Capture the cell that displays the provided text and extract its [X, Y] central coordinate. 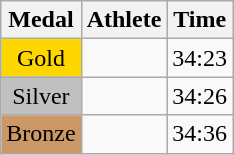
Medal [41, 20]
34:23 [200, 58]
Bronze [41, 134]
Time [200, 20]
34:36 [200, 134]
Athlete [124, 20]
Silver [41, 96]
Gold [41, 58]
34:26 [200, 96]
